Find where the given text appears and provide that cell's center as (x, y) coordinate. 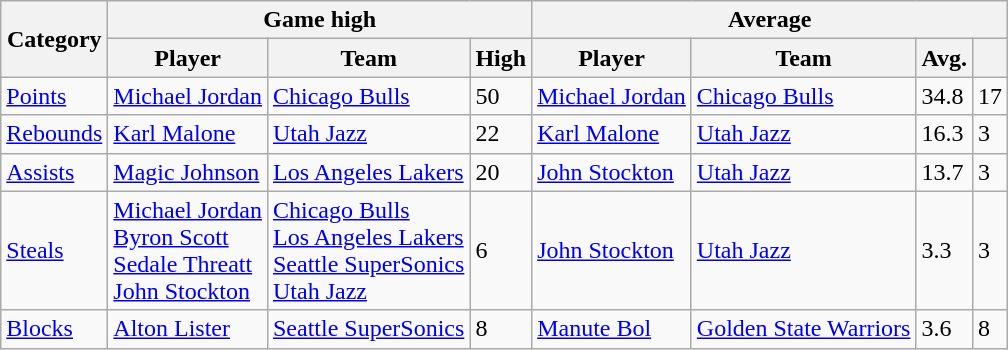
Points (54, 96)
50 (501, 96)
17 (990, 96)
Magic Johnson (188, 172)
Blocks (54, 329)
20 (501, 172)
Golden State Warriors (804, 329)
3.3 (944, 250)
Assists (54, 172)
Steals (54, 250)
Average (770, 20)
Rebounds (54, 134)
Los Angeles Lakers (368, 172)
Seattle SuperSonics (368, 329)
13.7 (944, 172)
3.6 (944, 329)
Manute Bol (612, 329)
Game high (320, 20)
34.8 (944, 96)
Category (54, 39)
Chicago BullsLos Angeles LakersSeattle SuperSonicsUtah Jazz (368, 250)
Avg. (944, 58)
High (501, 58)
16.3 (944, 134)
22 (501, 134)
Michael JordanByron ScottSedale ThreattJohn Stockton (188, 250)
6 (501, 250)
Alton Lister (188, 329)
